Extract the (X, Y) coordinate from the center of the cell holding the provided text.  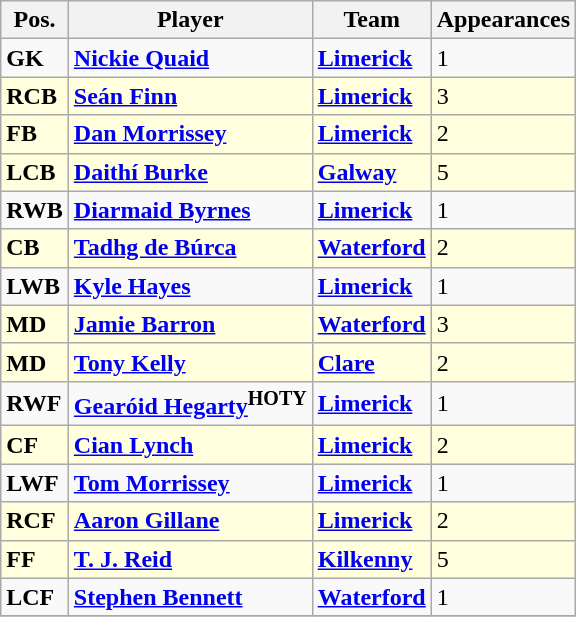
FF (35, 559)
Tadhg de Búrca (190, 248)
RWF (35, 404)
LCB (35, 172)
Dan Morrissey (190, 134)
RCB (35, 96)
LWB (35, 286)
Aaron Gillane (190, 521)
RWB (35, 210)
Stephen Bennett (190, 597)
Diarmaid Byrnes (190, 210)
Daithí Burke (190, 172)
Player (190, 20)
Gearóid HegartyHOTY (190, 404)
GK (35, 58)
Team (372, 20)
T. J. Reid (190, 559)
Kilkenny (372, 559)
Galway (372, 172)
LCF (35, 597)
RCF (35, 521)
Pos. (35, 20)
Tom Morrissey (190, 483)
Kyle Hayes (190, 286)
LWF (35, 483)
Tony Kelly (190, 362)
Seán Finn (190, 96)
Cian Lynch (190, 445)
Appearances (503, 20)
CB (35, 248)
FB (35, 134)
Clare (372, 362)
CF (35, 445)
Nickie Quaid (190, 58)
Jamie Barron (190, 324)
